Pinpoint the cell where the given text exists, returning its [x, y] midpoint coordinate. 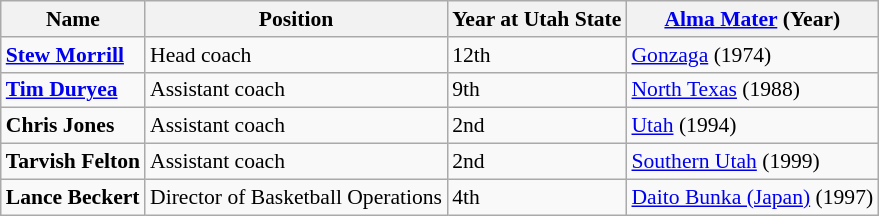
Position [296, 19]
Alma Mater (Year) [752, 19]
Daito Bunka (Japan) (1997) [752, 197]
Director of Basketball Operations [296, 197]
Year at Utah State [536, 19]
12th [536, 55]
Stew Morrill [73, 55]
9th [536, 90]
Name [73, 19]
4th [536, 197]
Tim Duryea [73, 90]
Head coach [296, 55]
Gonzaga (1974) [752, 55]
Southern Utah (1999) [752, 162]
Lance Beckert [73, 197]
Utah (1994) [752, 126]
North Texas (1988) [752, 90]
Tarvish Felton [73, 162]
Chris Jones [73, 126]
